Return (x, y) of the center of cell containing provided text 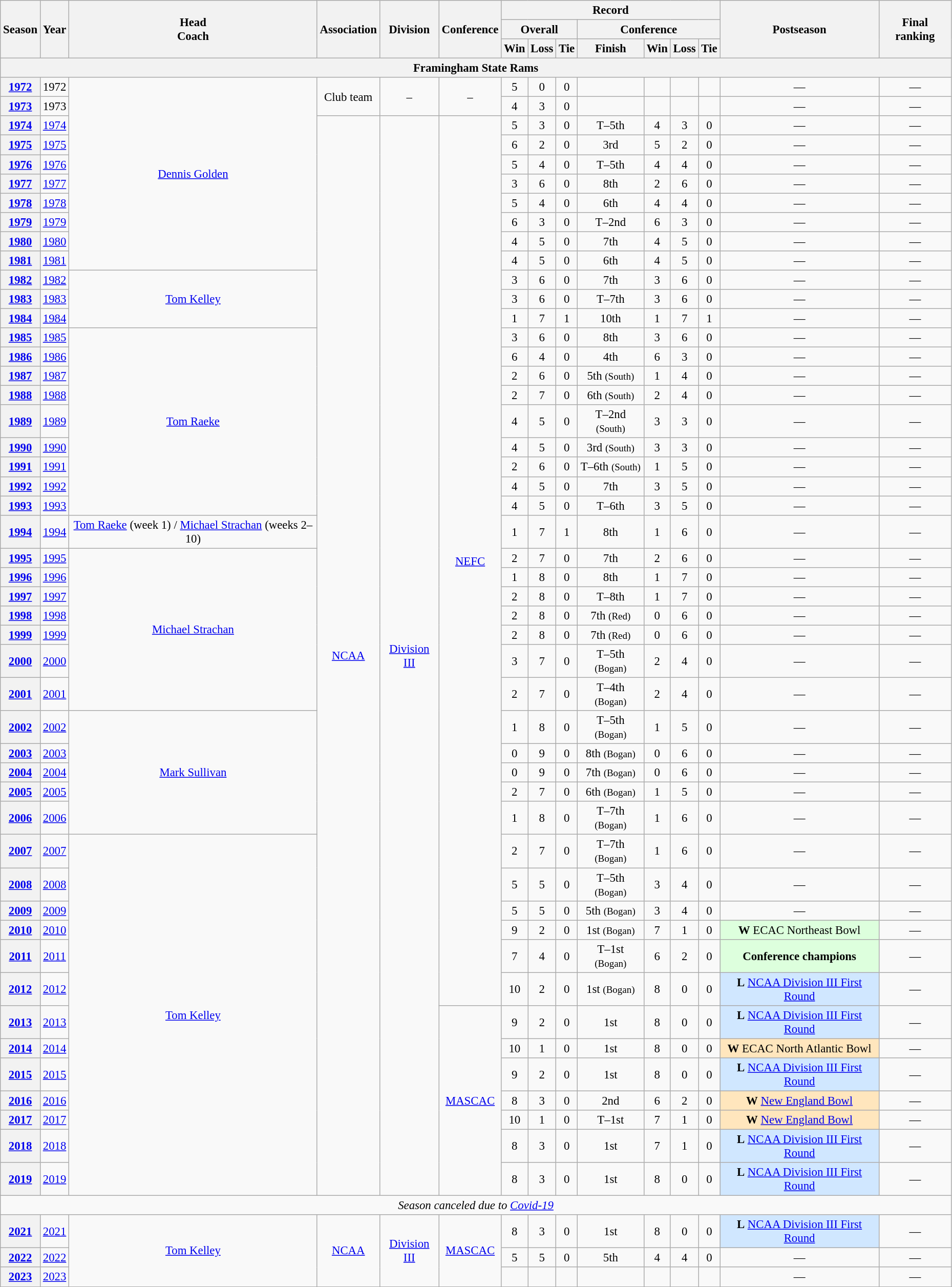
T–1st (611, 1120)
T–6th (South) (611, 467)
Tom Raeke (194, 421)
T–2nd (611, 222)
10th (611, 318)
Season canceled due to Covid-19 (476, 1206)
NEFC (470, 561)
5th (South) (611, 376)
Framingham State Rams (476, 68)
Year (54, 30)
Postseason (799, 30)
T–7th (611, 299)
Finish (611, 49)
4th (611, 357)
5th (611, 1258)
7th (Bogan) (611, 773)
T–1st (Bogan) (611, 956)
Record (610, 10)
2nd (611, 1101)
6th (South) (611, 396)
W ECAC Northeast Bowl (799, 930)
3rd (South) (611, 448)
HeadCoach (194, 30)
Division (409, 30)
5th (Bogan) (611, 910)
6th (Bogan) (611, 792)
Michael Strachan (194, 629)
T–4th (Bogan) (611, 695)
T–2nd (South) (611, 421)
W ECAC North Atlantic Bowl (799, 1048)
Mark Sullivan (194, 773)
3rd (611, 145)
8th (Bogan) (611, 754)
Season (20, 30)
T–6th (611, 506)
Conference champions (799, 956)
T–8th (611, 596)
Tom Raeke (week 1) / Michael Strachan (weeks 2–10) (194, 532)
Final ranking (915, 30)
Overall (540, 30)
Dennis Golden (194, 174)
Club team (348, 96)
Association (348, 30)
